Determine the [X, Y] coordinate at the center of the cell enclosing the given text.  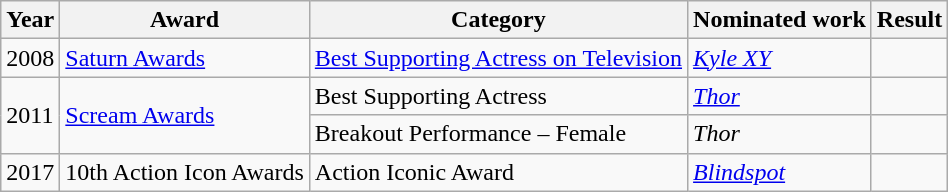
Award [184, 20]
Saturn Awards [184, 58]
2017 [30, 172]
Breakout Performance – Female [498, 134]
2011 [30, 115]
Best Supporting Actress [498, 96]
Year [30, 20]
Blindspot [780, 172]
10th Action Icon Awards [184, 172]
2008 [30, 58]
Nominated work [780, 20]
Category [498, 20]
Result [909, 20]
Scream Awards [184, 115]
Action Iconic Award [498, 172]
Kyle XY [780, 58]
Best Supporting Actress on Television [498, 58]
